Identify which cell holds the provided text, then report its (X, Y) central coordinate. 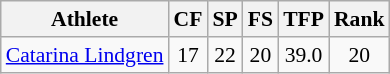
Athlete (85, 19)
CF (188, 19)
17 (188, 55)
22 (224, 55)
Catarina Lindgren (85, 55)
TFP (304, 19)
SP (224, 19)
FS (260, 19)
Rank (360, 19)
39.0 (304, 55)
